Find where the given text appears and provide that cell's center as (X, Y) coordinate. 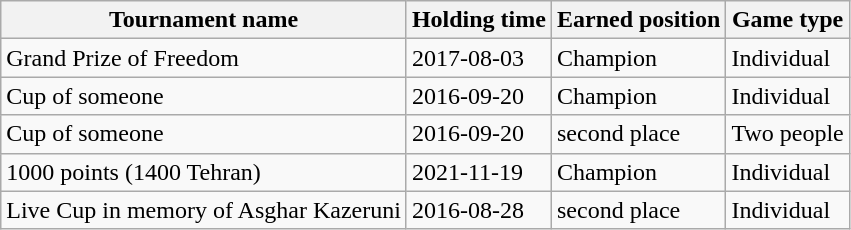
Earned position (638, 20)
2021-11-19 (478, 172)
Game type (788, 20)
Grand Prize of Freedom (204, 58)
Live Cup in memory of Asghar Kazeruni (204, 210)
Holding time (478, 20)
1000 points (1400 Tehran) (204, 172)
Tournament name (204, 20)
Two people (788, 134)
2016-08-28 (478, 210)
2017-08-03 (478, 58)
